Find where the given text appears and provide that cell's center as [X, Y] coordinate. 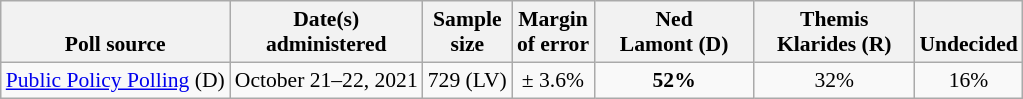
Date(s)administered [326, 32]
Poll source [116, 32]
729 (LV) [468, 80]
16% [968, 80]
Public Policy Polling (D) [116, 80]
ThemisKlarides (R) [834, 32]
October 21–22, 2021 [326, 80]
52% [674, 80]
Marginof error [553, 32]
NedLamont (D) [674, 32]
Undecided [968, 32]
± 3.6% [553, 80]
32% [834, 80]
Samplesize [468, 32]
